For the text-containing cell, return its midpoint in [x, y] coordinate format. 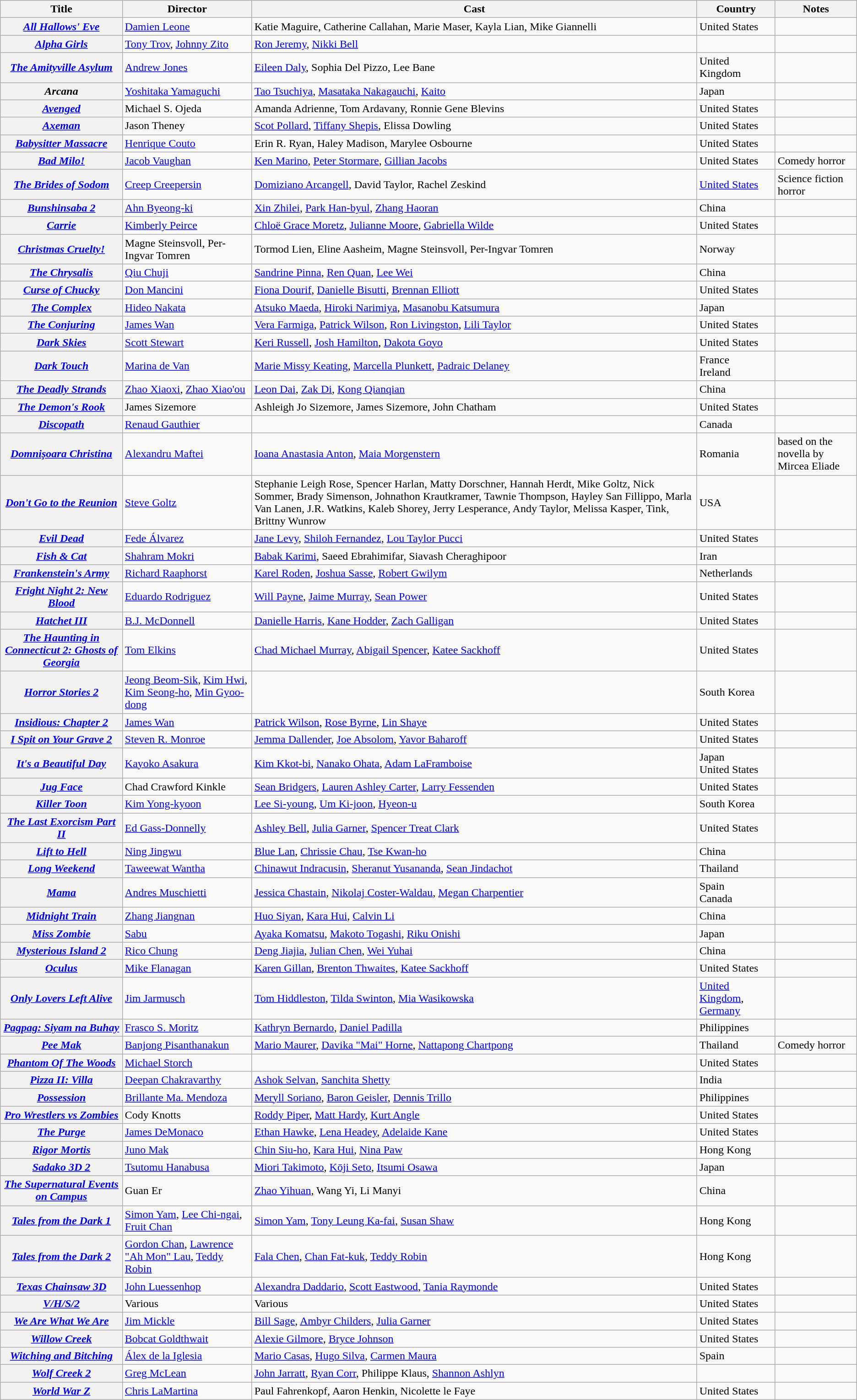
Don't Go to the Reunion [61, 503]
Blue Lan, Chrissie Chau, Tse Kwan-ho [474, 851]
Greg McLean [187, 1373]
Deepan Chakravarthy [187, 1080]
Keri Russell, Josh Hamilton, Dakota Goyo [474, 342]
The Brides of Sodom [61, 184]
Tony Trov, Johnny Zito [187, 44]
Simon Yam, Tony Leung Ka-fai, Susan Shaw [474, 1220]
Director [187, 9]
Bill Sage, Ambyr Childers, Julia Garner [474, 1321]
JapanUnited States [736, 763]
Cast [474, 9]
Arcana [61, 91]
Frasco S. Moritz [187, 1028]
Bobcat Goldthwait [187, 1339]
Gordon Chan, Lawrence "Ah Mon" Lau, Teddy Robin [187, 1256]
Kayoko Asakura [187, 763]
Tales from the Dark 2 [61, 1256]
We Are What We Are [61, 1321]
Jug Face [61, 787]
Renaud Gauthier [187, 424]
Romania [736, 454]
Dark Skies [61, 342]
Hideo Nakata [187, 308]
Marina de Van [187, 366]
Deng Jiajia, Julian Chen, Wei Yuhai [474, 951]
Fede Álvarez [187, 538]
Richard Raaphorst [187, 573]
Tom Elkins [187, 650]
Miori Takimoto, Kōji Seto, Itsumi Osawa [474, 1167]
Guan Er [187, 1191]
Xin Zhilei, Park Han-byul, Zhang Haoran [474, 208]
Yoshitaka Yamaguchi [187, 91]
Christmas Cruelty! [61, 249]
Only Lovers Left Alive [61, 998]
Evil Dead [61, 538]
Huo Siyan, Kara Hui, Calvin Li [474, 916]
Witching and Bitching [61, 1356]
Tales from the Dark 1 [61, 1220]
Sadako 3D 2 [61, 1167]
Kim Kkot-bi, Nanako Ohata, Adam LaFramboise [474, 763]
Tom Hiddleston, Tilda Swinton, Mia Wasikowska [474, 998]
Amanda Adrienne, Tom Ardavany, Ronnie Gene Blevins [474, 108]
Zhao Xiaoxi, Zhao Xiao'ou [187, 389]
Long Weekend [61, 869]
Meryll Soriano, Baron Geisler, Dennis Trillo [474, 1097]
Fala Chen, Chan Fat-kuk, Teddy Robin [474, 1256]
Chad Crawford Kinkle [187, 787]
Simon Yam, Lee Chi-ngai, Fruit Chan [187, 1220]
Dark Touch [61, 366]
The Amityville Asylum [61, 68]
Possession [61, 1097]
Chinawut Indracusin, Sheranut Yusananda, Sean Jindachot [474, 869]
Sandrine Pinna, Ren Quan, Lee Wei [474, 273]
Andrew Jones [187, 68]
Lee Si-young, Um Ki-joon, Hyeon-u [474, 804]
Shahram Mokri [187, 556]
Scot Pollard, Tiffany Shepis, Elissa Dowling [474, 126]
Ron Jeremy, Nikki Bell [474, 44]
Sean Bridgers, Lauren Ashley Carter, Larry Fessenden [474, 787]
Fiona Dourif, Danielle Bisutti, Brennan Elliott [474, 290]
Steven R. Monroe [187, 740]
James DeMonaco [187, 1132]
Patrick Wilson, Rose Byrne, Lin Shaye [474, 722]
Ahn Byeong-ki [187, 208]
Ashok Selvan, Sanchita Shetty [474, 1080]
Curse of Chucky [61, 290]
John Luessenhop [187, 1286]
USA [736, 503]
Mama [61, 892]
Avenged [61, 108]
James Sizemore [187, 407]
Jim Mickle [187, 1321]
Domnișoara Christina [61, 454]
Discopath [61, 424]
Pro Wrestlers vs Zombies [61, 1115]
The Haunting in Connecticut 2: Ghosts of Georgia [61, 650]
Atsuko Maeda, Hiroki Narimiya, Masanobu Katsumura [474, 308]
Erin R. Ryan, Haley Madison, Marylee Osbourne [474, 143]
Cody Knotts [187, 1115]
Rico Chung [187, 951]
Title [61, 9]
Taweewat Wantha [187, 869]
The Last Exorcism Part II [61, 827]
based on the novella by Mircea Eliade [816, 454]
Brillante Ma. Mendoza [187, 1097]
Ayaka Komatsu, Makoto Togashi, Riku Onishi [474, 933]
Marie Missy Keating, Marcella Plunkett, Padraic Delaney [474, 366]
Steve Goltz [187, 503]
Leon Dai, Zak Di, Kong Qianqian [474, 389]
Willow Creek [61, 1339]
Carrie [61, 225]
Babak Karimi, Saeed Ebrahimifar, Siavash Cheraghipoor [474, 556]
Álex de la Iglesia [187, 1356]
The Purge [61, 1132]
The Demon's Rook [61, 407]
Tsutomu Hanabusa [187, 1167]
Sabu [187, 933]
Mike Flanagan [187, 968]
Jeong Beom-Sik, Kim Hwi, Kim Seong-ho, Min Gyoo-dong [187, 692]
World War Z [61, 1391]
Magne Steinsvoll, Per-Ingvar Tomren [187, 249]
United Kingdom [736, 68]
The Supernatural Events on Campus [61, 1191]
John Jarratt, Ryan Corr, Philippe Klaus, Shannon Ashlyn [474, 1373]
Michael Storch [187, 1063]
Spain [736, 1356]
Country [736, 9]
Fright Night 2: New Blood [61, 597]
Kimberly Peirce [187, 225]
Zhao Yihuan, Wang Yi, Li Manyi [474, 1191]
I Spit on Your Grave 2 [61, 740]
Jacob Vaughan [187, 161]
Jessica Chastain, Nikolaj Coster-Waldau, Megan Charpentier [474, 892]
Bad Milo! [61, 161]
SpainCanada [736, 892]
B.J. McDonnell [187, 620]
Mysterious Island 2 [61, 951]
Kathryn Bernardo, Daniel Padilla [474, 1028]
Chris LaMartina [187, 1391]
Insidious: Chapter 2 [61, 722]
Katie Maguire, Catherine Callahan, Marie Maser, Kayla Lian, Mike Giannelli [474, 27]
Don Mancini [187, 290]
Jemma Dallender, Joe Absolom, Yavor Baharoff [474, 740]
Banjong Pisanthanakun [187, 1045]
Karel Roden, Joshua Sasse, Robert Gwilym [474, 573]
Zhang Jiangnan [187, 916]
Jim Jarmusch [187, 998]
Axeman [61, 126]
Netherlands [736, 573]
Eduardo Rodriguez [187, 597]
Andres Muschietti [187, 892]
Killer Toon [61, 804]
Fish & Cat [61, 556]
Pee Mak [61, 1045]
Mario Casas, Hugo Silva, Carmen Maura [474, 1356]
Alexie Gilmore, Bryce Johnson [474, 1339]
The Complex [61, 308]
Will Payne, Jaime Murray, Sean Power [474, 597]
Ning Jingwu [187, 851]
It's a Beautiful Day [61, 763]
Danielle Harris, Kane Hodder, Zach Galligan [474, 620]
Karen Gillan, Brenton Thwaites, Katee Sackhoff [474, 968]
Chad Michael Murray, Abigail Spencer, Katee Sackhoff [474, 650]
Notes [816, 9]
Wolf Creek 2 [61, 1373]
Chloë Grace Moretz, Julianne Moore, Gabriella Wilde [474, 225]
Ed Gass-Donnelly [187, 827]
Alpha Girls [61, 44]
Roddy Piper, Matt Hardy, Kurt Angle [474, 1115]
Texas Chainsaw 3D [61, 1286]
Michael S. Ojeda [187, 108]
Hatchet III [61, 620]
Ken Marino, Peter Stormare, Gillian Jacobs [474, 161]
Creep Creepersin [187, 184]
Rigor Mortis [61, 1150]
Pizza II: Villa [61, 1080]
Iran [736, 556]
Mario Maurer, Davika "Mai" Horne, Nattapong Chartpong [474, 1045]
Domiziano Arcangell, David Taylor, Rachel Zeskind [474, 184]
Alexandra Daddario, Scott Eastwood, Tania Raymonde [474, 1286]
The Chrysalis [61, 273]
Henrique Couto [187, 143]
Pagpag: Siyam na Buhay [61, 1028]
Juno Mak [187, 1150]
Norway [736, 249]
Qiu Chuji [187, 273]
Science fiction horror [816, 184]
Alexandru Maftei [187, 454]
Chin Siu-ho, Kara Hui, Nina Paw [474, 1150]
Kim Yong-kyoon [187, 804]
Oculus [61, 968]
Canada [736, 424]
Miss Zombie [61, 933]
The Deadly Strands [61, 389]
Damien Leone [187, 27]
Paul Fahrenkopf, Aaron Henkin, Nicolette le Faye [474, 1391]
Tormod Lien, Eline Aasheim, Magne Steinsvoll, Per-Ingvar Tomren [474, 249]
Midnight Train [61, 916]
Ashleigh Jo Sizemore, James Sizemore, John Chatham [474, 407]
Scott Stewart [187, 342]
The Conjuring [61, 325]
Horror Stories 2 [61, 692]
Phantom Of The Woods [61, 1063]
All Hallows' Eve [61, 27]
Lift to Hell [61, 851]
Jason Theney [187, 126]
Ashley Bell, Julia Garner, Spencer Treat Clark [474, 827]
Tao Tsuchiya, Masataka Nakagauchi, Kaito [474, 91]
Frankenstein's Army [61, 573]
Jane Levy, Shiloh Fernandez, Lou Taylor Pucci [474, 538]
V/H/S/2 [61, 1303]
Vera Farmiga, Patrick Wilson, Ron Livingston, Lili Taylor [474, 325]
FranceIreland [736, 366]
Babysitter Massacre [61, 143]
Bunshinsaba 2 [61, 208]
Ioana Anastasia Anton, Maia Morgenstern [474, 454]
United Kingdom, Germany [736, 998]
India [736, 1080]
Eileen Daly, Sophia Del Pizzo, Lee Bane [474, 68]
Ethan Hawke, Lena Headey, Adelaide Kane [474, 1132]
